Determine the (x, y) coordinate at the center of the cell enclosing the given text.  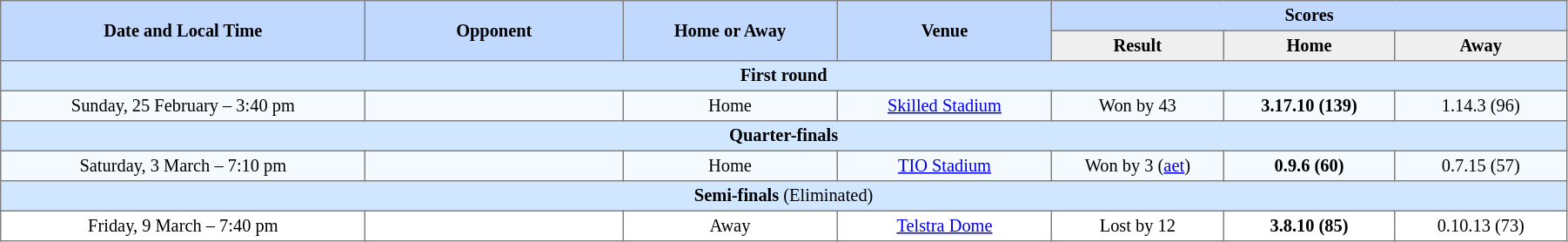
First round (784, 76)
3.8.10 (85) (1309, 225)
Result (1138, 45)
Semi-finals (Eliminated) (784, 196)
0.7.15 (57) (1481, 165)
Quarter-finals (784, 136)
Sunday, 25 February – 3:40 pm (183, 105)
Home or Away (731, 31)
0.9.6 (60) (1309, 165)
Date and Local Time (183, 31)
Skilled Stadium (945, 105)
Opponent (494, 31)
Won by 3 (aet) (1138, 165)
Venue (945, 31)
Won by 43 (1138, 105)
Friday, 9 March – 7:40 pm (183, 225)
Scores (1310, 16)
TIO Stadium (945, 165)
Saturday, 3 March – 7:10 pm (183, 165)
Lost by 12 (1138, 225)
1.14.3 (96) (1481, 105)
3.17.10 (139) (1309, 105)
Telstra Dome (945, 225)
0.10.13 (73) (1481, 225)
